For the text-containing cell, return its midpoint in (x, y) coordinate format. 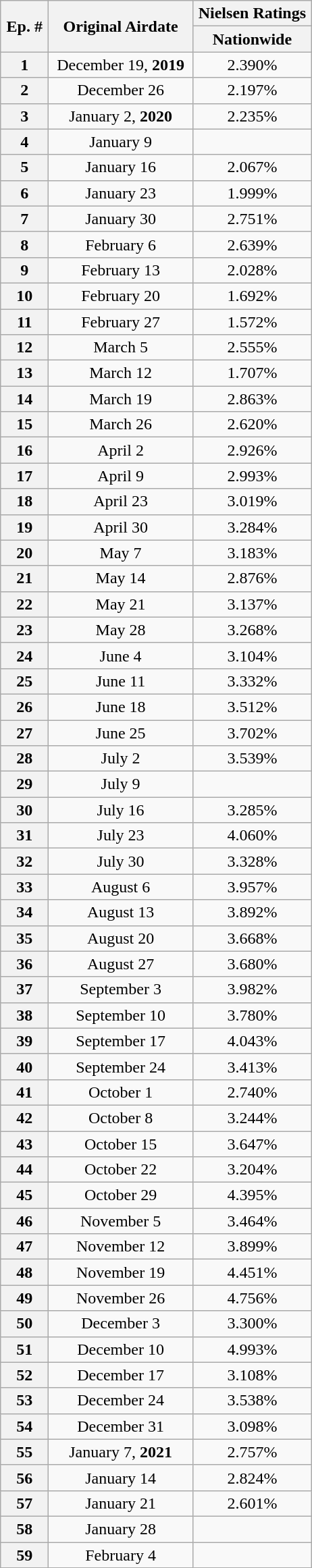
August 13 (121, 913)
January 14 (121, 1478)
December 19, 2019 (121, 65)
44 (24, 1170)
December 31 (121, 1426)
3.019% (252, 502)
45 (24, 1195)
July 9 (121, 784)
48 (24, 1272)
January 23 (121, 193)
3.413% (252, 1066)
June 18 (121, 707)
6 (24, 193)
3.982% (252, 990)
January 7, 2021 (121, 1452)
June 25 (121, 732)
2.235% (252, 116)
40 (24, 1066)
13 (24, 373)
55 (24, 1452)
January 30 (121, 219)
3.539% (252, 759)
3.300% (252, 1324)
May 28 (121, 630)
3.647% (252, 1144)
51 (24, 1349)
3.108% (252, 1375)
November 5 (121, 1221)
December 17 (121, 1375)
32 (24, 861)
23 (24, 630)
4.060% (252, 836)
26 (24, 707)
3.780% (252, 1015)
28 (24, 759)
30 (24, 810)
3.512% (252, 707)
November 19 (121, 1272)
11 (24, 322)
57 (24, 1503)
February 4 (121, 1555)
8 (24, 244)
July 23 (121, 836)
October 15 (121, 1144)
20 (24, 553)
49 (24, 1298)
2.601% (252, 1503)
17 (24, 476)
33 (24, 887)
2.926% (252, 450)
2.028% (252, 270)
December 10 (121, 1349)
59 (24, 1555)
27 (24, 732)
January 28 (121, 1529)
41 (24, 1092)
3.538% (252, 1401)
54 (24, 1426)
December 3 (121, 1324)
24 (24, 655)
September 17 (121, 1041)
January 21 (121, 1503)
3.328% (252, 861)
12 (24, 348)
July 30 (121, 861)
October 22 (121, 1170)
14 (24, 399)
1.692% (252, 296)
2.620% (252, 425)
March 12 (121, 373)
October 8 (121, 1118)
January 16 (121, 167)
August 27 (121, 964)
January 9 (121, 142)
4.993% (252, 1349)
3.284% (252, 527)
3.137% (252, 604)
35 (24, 938)
May 14 (121, 578)
Nationwide (252, 39)
2.390% (252, 65)
36 (24, 964)
September 10 (121, 1015)
53 (24, 1401)
3.244% (252, 1118)
4.756% (252, 1298)
1.707% (252, 373)
2.067% (252, 167)
June 4 (121, 655)
3.668% (252, 938)
2 (24, 90)
3.957% (252, 887)
3.332% (252, 681)
July 2 (121, 759)
15 (24, 425)
4.043% (252, 1041)
August 20 (121, 938)
29 (24, 784)
March 5 (121, 348)
May 7 (121, 553)
21 (24, 578)
5 (24, 167)
52 (24, 1375)
2.757% (252, 1452)
March 26 (121, 425)
3.899% (252, 1247)
4.451% (252, 1272)
Original Airdate (121, 26)
2.993% (252, 476)
December 26 (121, 90)
2.876% (252, 578)
25 (24, 681)
January 2, 2020 (121, 116)
September 3 (121, 990)
3 (24, 116)
22 (24, 604)
1 (24, 65)
37 (24, 990)
18 (24, 502)
April 30 (121, 527)
3.892% (252, 913)
3.268% (252, 630)
March 19 (121, 399)
3.285% (252, 810)
February 13 (121, 270)
April 23 (121, 502)
3.098% (252, 1426)
February 27 (121, 322)
4 (24, 142)
2.555% (252, 348)
July 16 (121, 810)
February 20 (121, 296)
November 26 (121, 1298)
October 29 (121, 1195)
December 24 (121, 1401)
3.464% (252, 1221)
September 24 (121, 1066)
47 (24, 1247)
58 (24, 1529)
43 (24, 1144)
2.639% (252, 244)
42 (24, 1118)
2.197% (252, 90)
1.999% (252, 193)
3.702% (252, 732)
4.395% (252, 1195)
34 (24, 913)
October 1 (121, 1092)
3.204% (252, 1170)
May 21 (121, 604)
7 (24, 219)
November 12 (121, 1247)
June 11 (121, 681)
2.863% (252, 399)
50 (24, 1324)
10 (24, 296)
Ep. # (24, 26)
3.680% (252, 964)
19 (24, 527)
46 (24, 1221)
August 6 (121, 887)
16 (24, 450)
April 9 (121, 476)
Nielsen Ratings (252, 13)
2.740% (252, 1092)
1.572% (252, 322)
3.104% (252, 655)
9 (24, 270)
February 6 (121, 244)
2.751% (252, 219)
38 (24, 1015)
April 2 (121, 450)
31 (24, 836)
56 (24, 1478)
39 (24, 1041)
2.824% (252, 1478)
3.183% (252, 553)
